Pinpoint the cell where the given text exists, returning its (X, Y) midpoint coordinate. 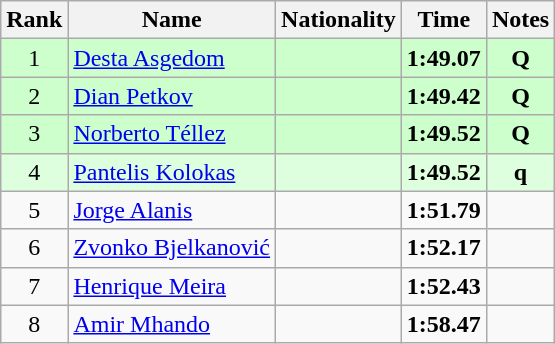
Desta Asgedom (172, 58)
Name (172, 20)
2 (34, 96)
3 (34, 134)
4 (34, 172)
Time (444, 20)
Nationality (339, 20)
Notes (520, 20)
Pantelis Kolokas (172, 172)
Zvonko Bjelkanović (172, 248)
5 (34, 210)
Jorge Alanis (172, 210)
1:52.17 (444, 248)
1 (34, 58)
Rank (34, 20)
Dian Petkov (172, 96)
Henrique Meira (172, 286)
1:49.07 (444, 58)
8 (34, 324)
Norberto Téllez (172, 134)
Amir Mhando (172, 324)
q (520, 172)
1:49.42 (444, 96)
1:52.43 (444, 286)
1:51.79 (444, 210)
6 (34, 248)
7 (34, 286)
1:58.47 (444, 324)
